Determine the (x, y) coordinate at the center of the cell enclosing the given text.  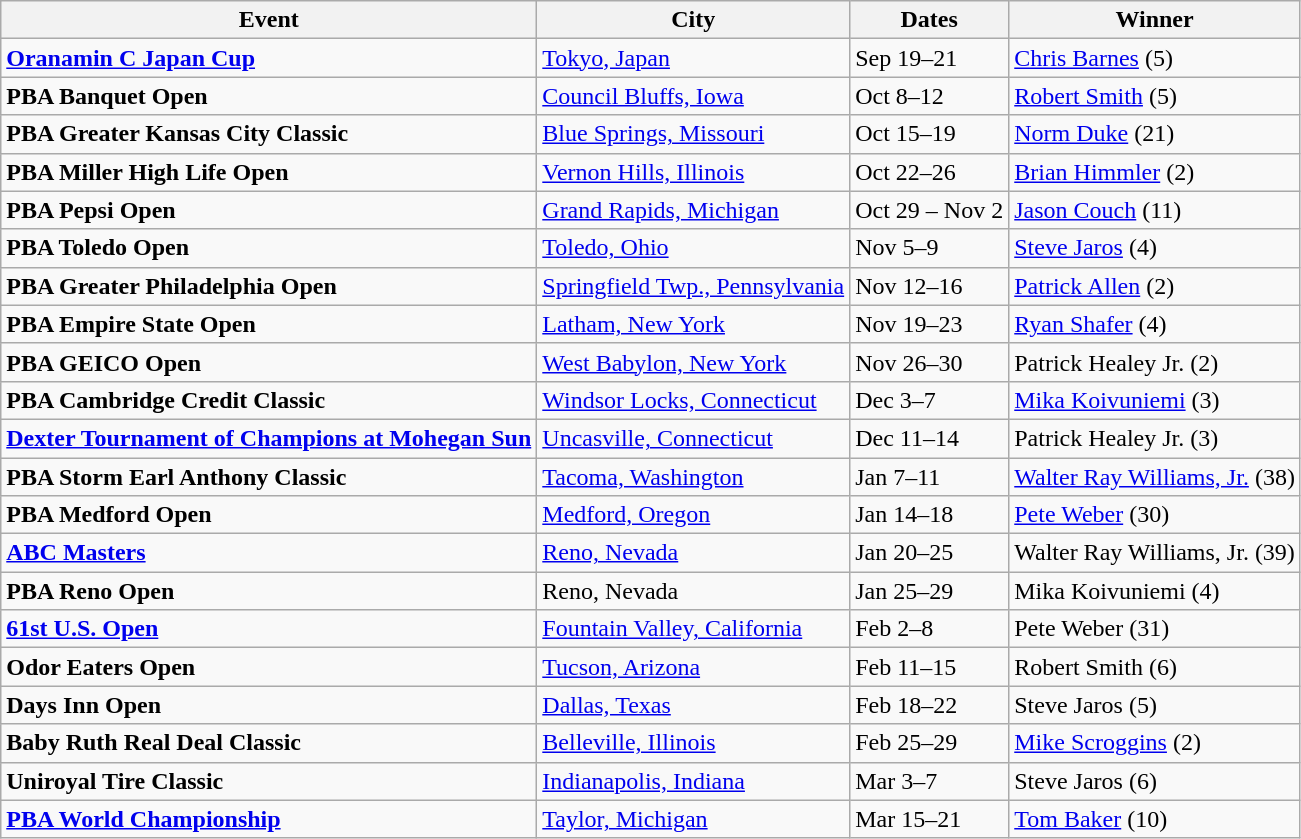
Pete Weber (31) (1155, 629)
Patrick Allen (2) (1155, 286)
PBA Banquet Open (269, 96)
City (694, 20)
Patrick Healey Jr. (2) (1155, 362)
PBA Cambridge Credit Classic (269, 400)
Dates (930, 20)
PBA Medford Open (269, 515)
Belleville, Illinois (694, 743)
Brian Himmler (2) (1155, 172)
Windsor Locks, Connecticut (694, 400)
Toledo, Ohio (694, 248)
Dec 11–14 (930, 438)
Odor Eaters Open (269, 667)
Dec 3–7 (930, 400)
Feb 2–8 (930, 629)
Feb 25–29 (930, 743)
Steve Jaros (4) (1155, 248)
Nov 26–30 (930, 362)
61st U.S. Open (269, 629)
Uniroyal Tire Classic (269, 781)
Steve Jaros (6) (1155, 781)
Uncasville, Connecticut (694, 438)
Nov 12–16 (930, 286)
PBA Greater Philadelphia Open (269, 286)
Patrick Healey Jr. (3) (1155, 438)
Oct 15–19 (930, 134)
Tacoma, Washington (694, 477)
Oranamin C Japan Cup (269, 58)
ABC Masters (269, 553)
Jan 25–29 (930, 591)
PBA Reno Open (269, 591)
Robert Smith (5) (1155, 96)
Mika Koivuniemi (3) (1155, 400)
Nov 19–23 (930, 324)
Event (269, 20)
Tom Baker (10) (1155, 819)
Jan 20–25 (930, 553)
Taylor, Michigan (694, 819)
Feb 11–15 (930, 667)
PBA GEICO Open (269, 362)
Oct 8–12 (930, 96)
West Babylon, New York (694, 362)
PBA Miller High Life Open (269, 172)
Latham, New York (694, 324)
Mika Koivuniemi (4) (1155, 591)
Walter Ray Williams, Jr. (38) (1155, 477)
Jan 14–18 (930, 515)
PBA Storm Earl Anthony Classic (269, 477)
PBA World Championship (269, 819)
Pete Weber (30) (1155, 515)
PBA Empire State Open (269, 324)
PBA Greater Kansas City Classic (269, 134)
Blue Springs, Missouri (694, 134)
Sep 19–21 (930, 58)
Indianapolis, Indiana (694, 781)
Jan 7–11 (930, 477)
Medford, Oregon (694, 515)
Oct 22–26 (930, 172)
Nov 5–9 (930, 248)
Vernon Hills, Illinois (694, 172)
Fountain Valley, California (694, 629)
Mar 15–21 (930, 819)
Steve Jaros (5) (1155, 705)
Mar 3–7 (930, 781)
Oct 29 – Nov 2 (930, 210)
Ryan Shafer (4) (1155, 324)
Walter Ray Williams, Jr. (39) (1155, 553)
Springfield Twp., Pennsylvania (694, 286)
Dallas, Texas (694, 705)
Baby Ruth Real Deal Classic (269, 743)
Feb 18–22 (930, 705)
Chris Barnes (5) (1155, 58)
Tokyo, Japan (694, 58)
Tucson, Arizona (694, 667)
Dexter Tournament of Champions at Mohegan Sun (269, 438)
Grand Rapids, Michigan (694, 210)
PBA Pepsi Open (269, 210)
Council Bluffs, Iowa (694, 96)
Days Inn Open (269, 705)
Jason Couch (11) (1155, 210)
Norm Duke (21) (1155, 134)
Robert Smith (6) (1155, 667)
PBA Toledo Open (269, 248)
Winner (1155, 20)
Mike Scroggins (2) (1155, 743)
